Detect which cell encompasses the target text, then output its [X, Y] center coordinate. 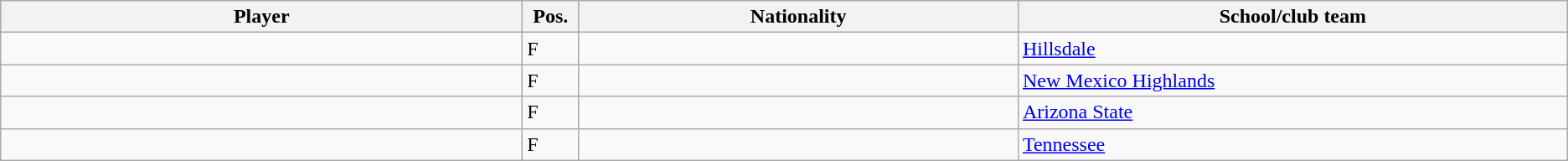
Player [261, 17]
Hillsdale [1292, 49]
Pos. [551, 17]
Arizona State [1292, 112]
Tennessee [1292, 144]
New Mexico Highlands [1292, 80]
Nationality [799, 17]
School/club team [1292, 17]
